From the cell containing the given text, extract its center point as [X, Y] coordinate. 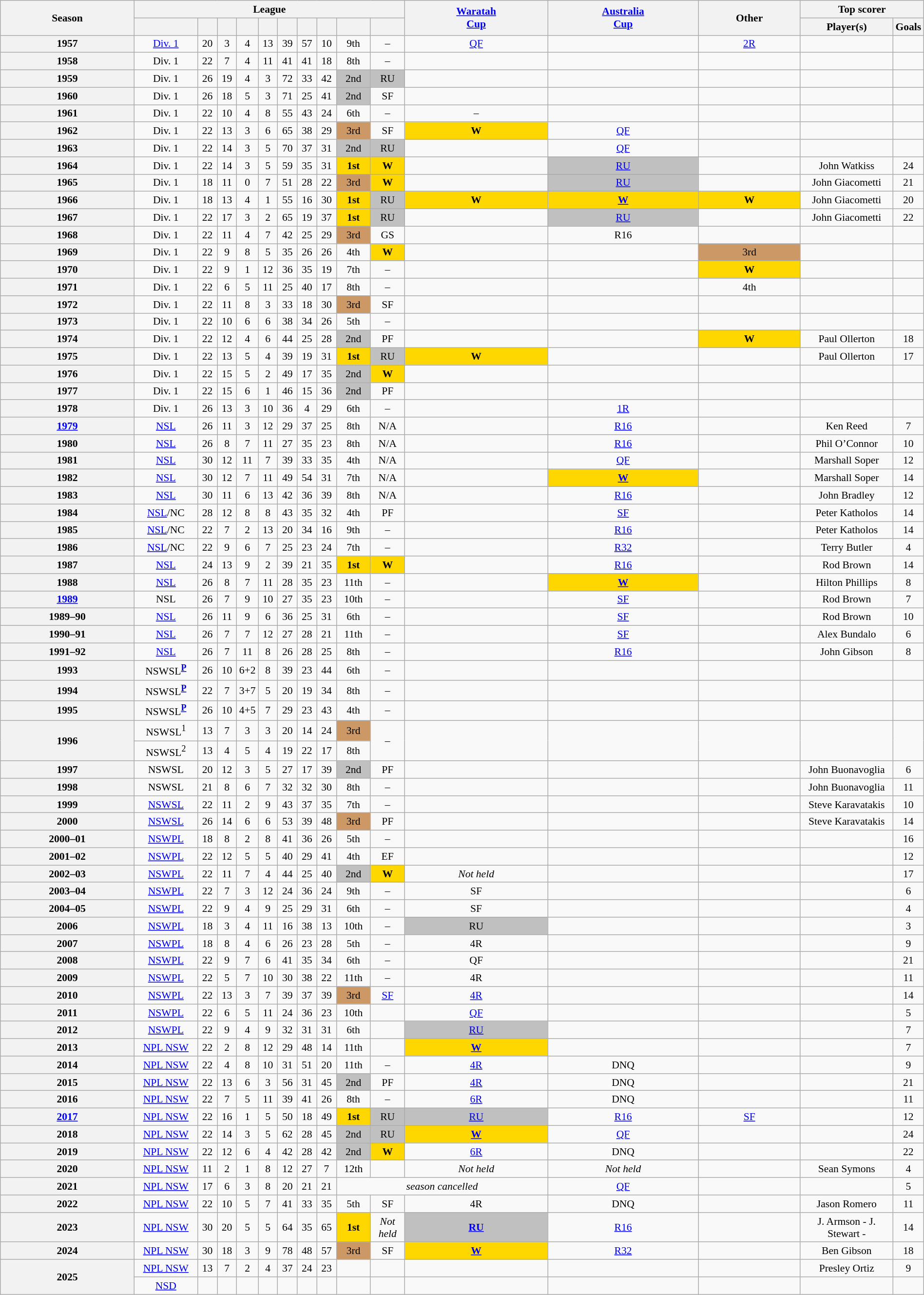
4+5 [248, 711]
1967 [67, 218]
NSWSL2 [166, 751]
1971 [67, 287]
1995 [67, 711]
1989–90 [67, 617]
season cancelled [442, 1186]
Sean Symons [847, 1169]
2014 [67, 1065]
1958 [67, 61]
12th [353, 1169]
John Bradley [847, 496]
2002–03 [67, 874]
1998 [67, 787]
1970 [67, 270]
1978 [67, 409]
1957 [67, 44]
Presley Ortiz [847, 1268]
Hilton Phillips [847, 582]
League [269, 9]
6+2 [248, 671]
1982 [67, 478]
2000–01 [67, 839]
1974 [67, 339]
2015 [67, 1082]
Other [750, 18]
2016 [67, 1100]
2020 [67, 1169]
Top scorer [862, 9]
2010 [67, 996]
1964 [67, 166]
1960 [67, 96]
71 [288, 96]
3+7 [248, 690]
1999 [67, 805]
1989 [67, 599]
Ken Reed [847, 426]
54 [307, 478]
1983 [67, 496]
2021 [67, 1186]
56 [288, 1082]
2004–05 [67, 908]
1973 [67, 322]
Terry Butler [847, 548]
70 [288, 148]
2022 [67, 1204]
1994 [67, 690]
1975 [67, 357]
1977 [67, 391]
Player(s) [847, 27]
1972 [67, 305]
EF [387, 857]
2025 [67, 1277]
1R [623, 409]
1991–92 [67, 652]
GS [387, 235]
59 [288, 166]
J. Armson - J. Stewart - [847, 1227]
WaratahCup [476, 18]
72 [288, 79]
1996 [67, 741]
1993 [67, 671]
2008 [67, 961]
2023 [67, 1227]
Alex Bundalo [847, 635]
1981 [67, 461]
Ben Gibson [847, 1251]
2024 [67, 1251]
1980 [67, 444]
2013 [67, 1047]
1986 [67, 548]
46 [288, 391]
Phil O’Connor [847, 444]
AustraliaCup [623, 18]
62 [288, 1135]
2019 [67, 1152]
53 [288, 822]
2012 [67, 1030]
1985 [67, 530]
Goals [908, 27]
0 [248, 183]
2009 [67, 978]
Season [67, 18]
2018 [67, 1135]
2003–04 [67, 891]
1962 [67, 131]
1979 [67, 426]
2000 [67, 822]
1976 [67, 374]
John Watkiss [847, 166]
1987 [67, 565]
NSD [166, 1286]
2007 [67, 944]
1963 [67, 148]
78 [288, 1251]
John Gibson [847, 652]
50 [288, 1117]
2011 [67, 1013]
2001–02 [67, 857]
2R [750, 44]
1965 [67, 183]
2017 [67, 1117]
Jason Romero [847, 1204]
2006 [67, 926]
1966 [67, 200]
1959 [67, 79]
1988 [67, 582]
1961 [67, 114]
1984 [67, 513]
NSWSL1 [166, 731]
1969 [67, 252]
1990–91 [67, 635]
1997 [67, 770]
1968 [67, 235]
64 [288, 1227]
